Return (X, Y) of the center of cell containing provided text 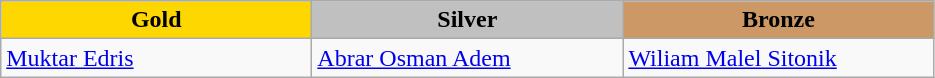
Wiliam Malel Sitonik (778, 58)
Muktar Edris (156, 58)
Silver (468, 20)
Bronze (778, 20)
Gold (156, 20)
Abrar Osman Adem (468, 58)
